For the text-containing cell, return its midpoint in (X, Y) coordinate format. 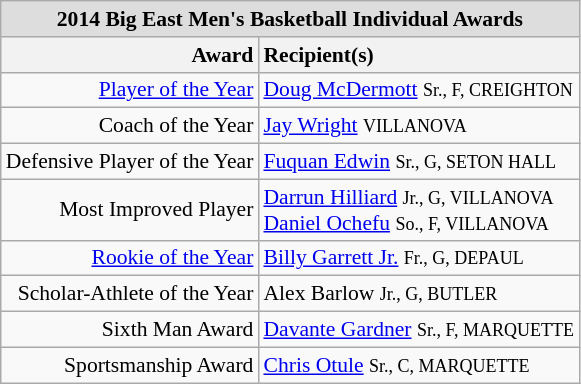
Recipient(s) (418, 55)
Darrun Hilliard Jr., G, VILLANOVADaniel Ochefu So., F, VILLANOVA (418, 210)
Jay Wright VILLANOVA (418, 126)
Sportsmanship Award (130, 365)
Most Improved Player (130, 210)
Rookie of the Year (130, 258)
Alex Barlow Jr., G, BUTLER (418, 294)
Doug McDermott Sr., F, CREIGHTON (418, 90)
Award (130, 55)
Chris Otule Sr., C, MARQUETTE (418, 365)
Billy Garrett Jr. Fr., G, DEPAUL (418, 258)
Fuquan Edwin Sr., G, SETON HALL (418, 162)
Scholar-Athlete of the Year (130, 294)
Sixth Man Award (130, 330)
2014 Big East Men's Basketball Individual Awards (290, 19)
Defensive Player of the Year (130, 162)
Coach of the Year (130, 126)
Davante Gardner Sr., F, MARQUETTE (418, 330)
Player of the Year (130, 90)
